Find where the given text appears and provide that cell's center as [x, y] coordinate. 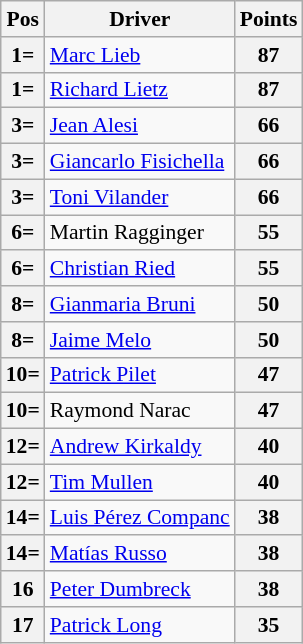
Luis Pérez Companc [140, 518]
Driver [140, 19]
Matías Russo [140, 554]
16 [23, 589]
Marc Lieb [140, 55]
Peter Dumbreck [140, 589]
Raymond Narac [140, 411]
Patrick Pilet [140, 375]
Jaime Melo [140, 340]
Pos [23, 19]
Andrew Kirkaldy [140, 447]
Toni Vilander [140, 197]
Giancarlo Fisichella [140, 162]
Richard Lietz [140, 90]
35 [269, 625]
17 [23, 625]
Jean Alesi [140, 126]
Tim Mullen [140, 482]
Martin Ragginger [140, 233]
Patrick Long [140, 625]
Christian Ried [140, 269]
Gianmaria Bruni [140, 304]
Points [269, 19]
